Locate the cell with the specified text and output its [x, y] center coordinate. 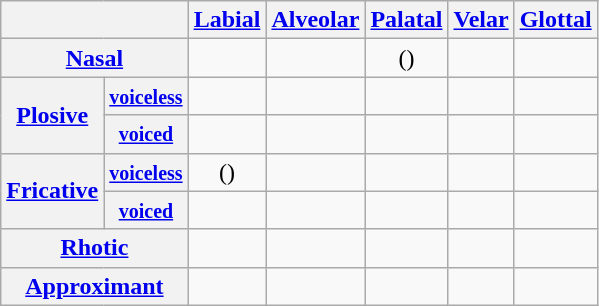
Labial [227, 20]
Rhotic [94, 248]
Alveolar [316, 20]
Nasal [94, 58]
Plosive [52, 115]
Fricative [52, 191]
Velar [481, 20]
Approximant [94, 286]
Palatal [406, 20]
Glottal [556, 20]
